Find where the given text appears and provide that cell's center as (x, y) coordinate. 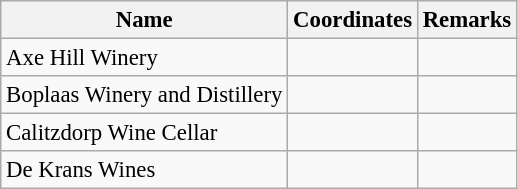
Name (144, 20)
Calitzdorp Wine Cellar (144, 133)
Coordinates (353, 20)
De Krans Wines (144, 170)
Boplaas Winery and Distillery (144, 95)
Remarks (466, 20)
Axe Hill Winery (144, 58)
